Return the [x, y] coordinate for the center point of the cell that contains the specified text.  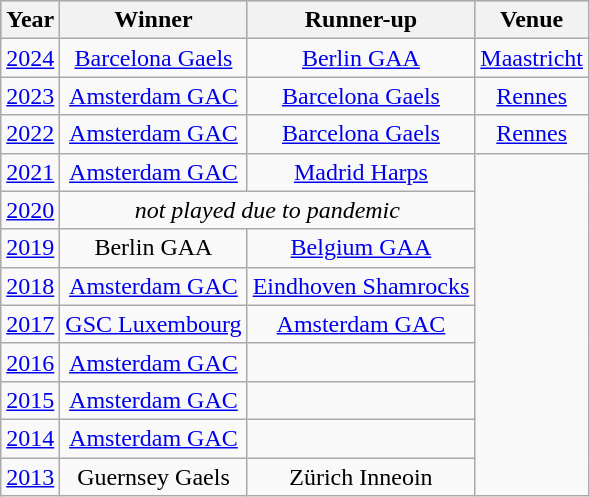
Guernsey Gaels [154, 477]
Madrid Harps [361, 172]
Year [30, 20]
Zürich Inneoin [361, 477]
Venue [532, 20]
Winner [154, 20]
Maastricht [532, 58]
GSC Luxembourg [154, 324]
2018 [30, 286]
2016 [30, 362]
2019 [30, 248]
2017 [30, 324]
2014 [30, 438]
2024 [30, 58]
Belgium GAA [361, 248]
2020 [30, 210]
2022 [30, 134]
2021 [30, 172]
2023 [30, 96]
2013 [30, 477]
Runner-up [361, 20]
Eindhoven Shamrocks [361, 286]
not played due to pandemic [268, 210]
2015 [30, 400]
